Determine the [x, y] coordinate at the center of the cell enclosing the given text.  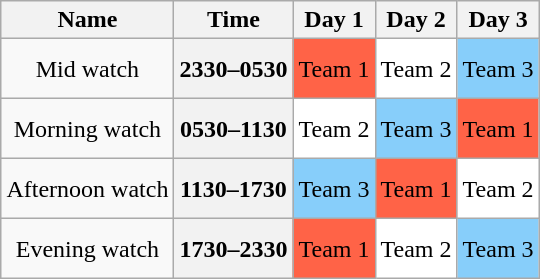
Mid watch [88, 69]
Day 2 [416, 20]
1130–1730 [234, 189]
0530–1130 [234, 129]
Afternoon watch [88, 189]
Evening watch [88, 249]
Name [88, 20]
Day 3 [498, 20]
2330–0530 [234, 69]
Morning watch [88, 129]
1730–2330 [234, 249]
Time [234, 20]
Day 1 [334, 20]
